For the text-containing cell, return its midpoint in [x, y] coordinate format. 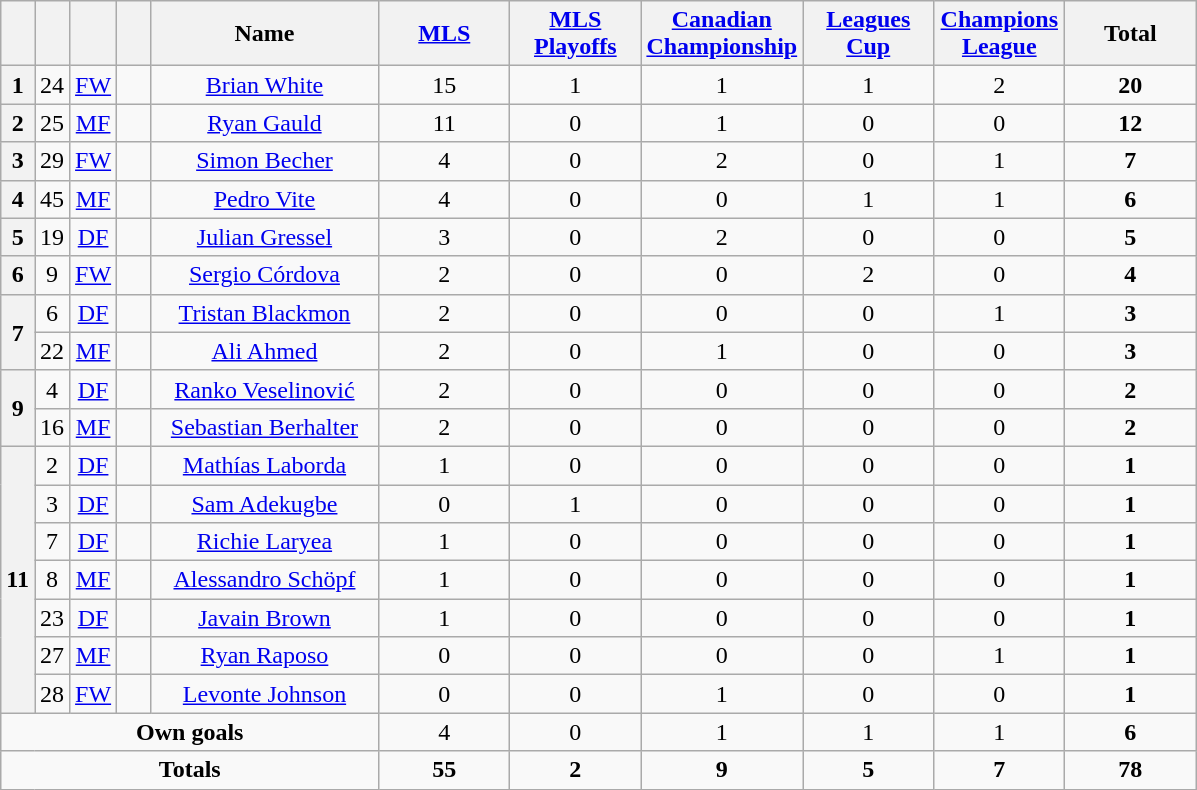
78 [1130, 770]
16 [52, 427]
Name [264, 34]
15 [444, 85]
55 [444, 770]
25 [52, 123]
Brian White [264, 85]
Champions League [1000, 34]
Own goals [190, 732]
Ranko Veselinović [264, 389]
Javain Brown [264, 618]
Tristan Blackmon [264, 313]
28 [52, 694]
Alessandro Schöpf [264, 580]
19 [52, 237]
Sam Adekugbe [264, 503]
Totals [190, 770]
Julian Gressel [264, 237]
22 [52, 351]
27 [52, 656]
Pedro Vite [264, 199]
Richie Laryea [264, 542]
Ryan Gauld [264, 123]
24 [52, 85]
Sergio Córdova [264, 275]
45 [52, 199]
29 [52, 161]
23 [52, 618]
Leagues Cup [868, 34]
Mathías Laborda [264, 465]
Levonte Johnson [264, 694]
Ali Ahmed [264, 351]
8 [52, 580]
Total [1130, 34]
Simon Becher [264, 161]
12 [1130, 123]
Ryan Raposo [264, 656]
Canadian Championship [722, 34]
MLS [444, 34]
MLS Playoffs [576, 34]
Sebastian Berhalter [264, 427]
20 [1130, 85]
